Determine the [x, y] coordinate at the center of the cell enclosing the given text.  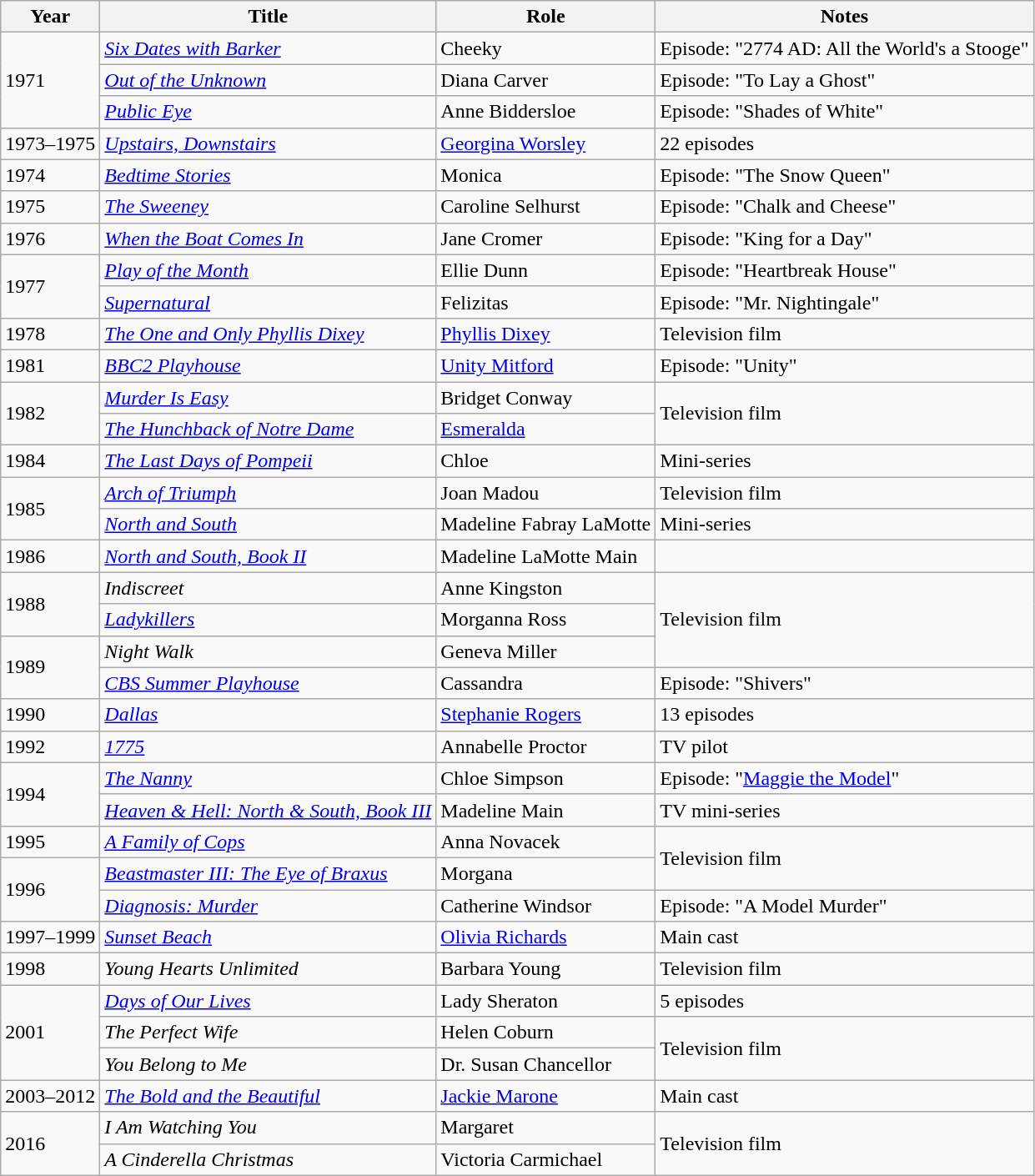
Six Dates with Barker [269, 48]
Helen Coburn [545, 1033]
Dr. Susan Chancellor [545, 1064]
1975 [50, 207]
1995 [50, 842]
Cheeky [545, 48]
Caroline Selhurst [545, 207]
Ladykillers [269, 620]
Morganna Ross [545, 620]
Murder Is Easy [269, 398]
22 episodes [844, 143]
Esmeralda [545, 430]
A Family of Cops [269, 842]
Night Walk [269, 651]
Episode: "The Snow Queen" [844, 175]
The Bold and the Beautiful [269, 1096]
Madeline Main [545, 810]
1986 [50, 556]
Indiscreet [269, 588]
Jane Cromer [545, 239]
Episode: "A Model Murder" [844, 905]
Public Eye [269, 112]
Chloe Simpson [545, 778]
Annabelle Proctor [545, 746]
13 episodes [844, 715]
You Belong to Me [269, 1064]
Victoria Carmichael [545, 1159]
Stephanie Rogers [545, 715]
Beastmaster III: The Eye of Braxus [269, 873]
Joan Madou [545, 493]
1982 [50, 414]
Episode: "Heartbreak House" [844, 270]
A Cinderella Christmas [269, 1159]
When the Boat Comes In [269, 239]
Episode: "King for a Day" [844, 239]
2016 [50, 1143]
1775 [269, 746]
Play of the Month [269, 270]
Anne Biddersloe [545, 112]
Olivia Richards [545, 937]
Title [269, 17]
5 episodes [844, 1001]
Episode: "Unity" [844, 365]
1985 [50, 509]
1973–1975 [50, 143]
TV mini-series [844, 810]
Dallas [269, 715]
Year [50, 17]
The Hunchback of Notre Dame [269, 430]
North and South, Book II [269, 556]
2003–2012 [50, 1096]
Madeline LaMotte Main [545, 556]
North and South [269, 525]
1992 [50, 746]
Bedtime Stories [269, 175]
Sunset Beach [269, 937]
1974 [50, 175]
Margaret [545, 1128]
CBS Summer Playhouse [269, 683]
Lady Sheraton [545, 1001]
BBC2 Playhouse [269, 365]
1996 [50, 889]
I Am Watching You [269, 1128]
The Nanny [269, 778]
Ellie Dunn [545, 270]
1988 [50, 604]
Morgana [545, 873]
Diana Carver [545, 80]
Episode: "Mr. Nightingale" [844, 302]
2001 [50, 1033]
Jackie Marone [545, 1096]
1977 [50, 286]
Role [545, 17]
1976 [50, 239]
Chloe [545, 461]
1990 [50, 715]
Cassandra [545, 683]
Notes [844, 17]
Georgina Worsley [545, 143]
Days of Our Lives [269, 1001]
Young Hearts Unlimited [269, 969]
Anne Kingston [545, 588]
Barbara Young [545, 969]
Phyllis Dixey [545, 334]
Episode: "Shades of White" [844, 112]
1981 [50, 365]
1984 [50, 461]
Felizitas [545, 302]
Supernatural [269, 302]
The Perfect Wife [269, 1033]
1997–1999 [50, 937]
1978 [50, 334]
The One and Only Phyllis Dixey [269, 334]
Heaven & Hell: North & South, Book III [269, 810]
1994 [50, 794]
Episode: "Shivers" [844, 683]
Episode: "To Lay a Ghost" [844, 80]
Episode: "Chalk and Cheese" [844, 207]
The Sweeney [269, 207]
Diagnosis: Murder [269, 905]
Anna Novacek [545, 842]
Episode: "Maggie the Model" [844, 778]
Madeline Fabray LaMotte [545, 525]
The Last Days of Pompeii [269, 461]
1998 [50, 969]
Upstairs, Downstairs [269, 143]
1989 [50, 667]
TV pilot [844, 746]
Catherine Windsor [545, 905]
Monica [545, 175]
Out of the Unknown [269, 80]
Arch of Triumph [269, 493]
Episode: "2774 AD: All the World's a Stooge" [844, 48]
1971 [50, 80]
Unity Mitford [545, 365]
Geneva Miller [545, 651]
Bridget Conway [545, 398]
